Provide the (x, y) coordinate of the cell's center where the given text is located.  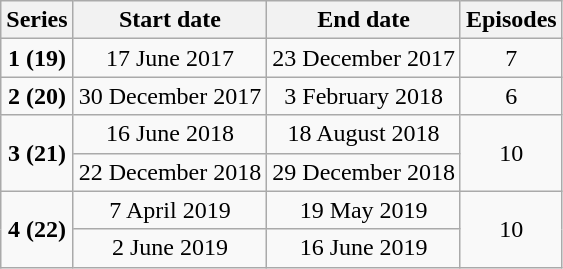
2 (20) (37, 96)
18 August 2018 (364, 134)
End date (364, 20)
19 May 2019 (364, 210)
16 June 2019 (364, 248)
2 June 2019 (170, 248)
7 (511, 58)
1 (19) (37, 58)
Series (37, 20)
29 December 2018 (364, 172)
7 April 2019 (170, 210)
6 (511, 96)
23 December 2017 (364, 58)
Episodes (511, 20)
3 (21) (37, 153)
17 June 2017 (170, 58)
22 December 2018 (170, 172)
Start date (170, 20)
3 February 2018 (364, 96)
30 December 2017 (170, 96)
16 June 2018 (170, 134)
4 (22) (37, 229)
